Search for the cell housing the specified text and yield its (x, y) center coordinate. 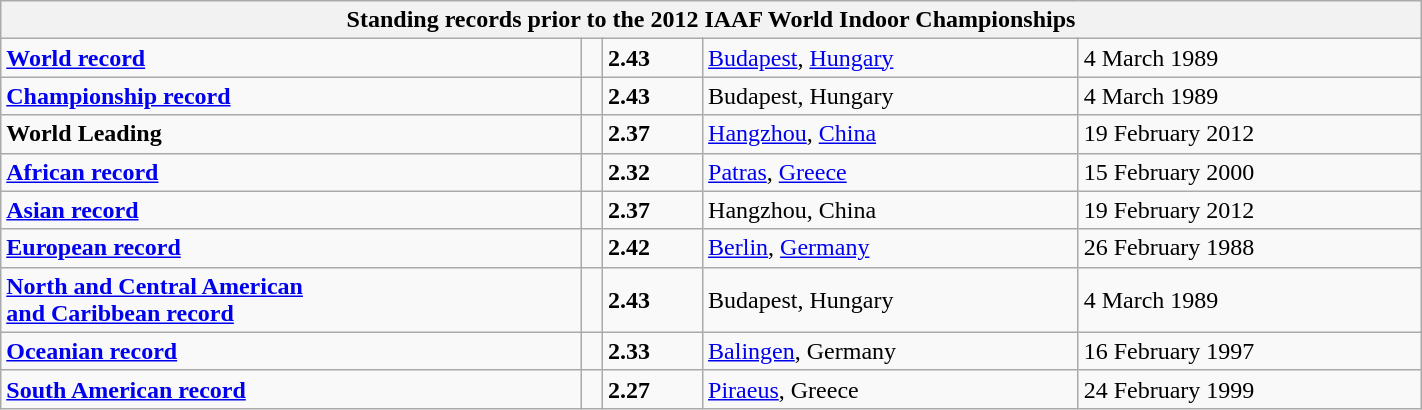
Oceanian record (292, 351)
26 February 1988 (1250, 248)
Patras, Greece (891, 172)
South American record (292, 389)
World record (292, 58)
Standing records prior to the 2012 IAAF World Indoor Championships (711, 20)
World Leading (292, 134)
Championship record (292, 96)
Balingen, Germany (891, 351)
African record (292, 172)
Asian record (292, 210)
24 February 1999 (1250, 389)
16 February 1997 (1250, 351)
2.33 (652, 351)
2.27 (652, 389)
Berlin, Germany (891, 248)
European record (292, 248)
Piraeus, Greece (891, 389)
2.42 (652, 248)
2.32 (652, 172)
15 February 2000 (1250, 172)
North and Central American and Caribbean record (292, 300)
